From the cell containing the given text, extract its center point as [x, y] coordinate. 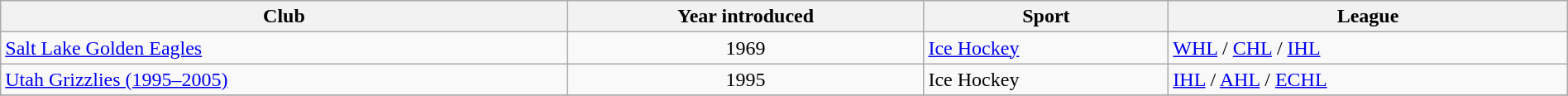
1995 [746, 79]
Club [284, 17]
1969 [746, 48]
Sport [1046, 17]
Salt Lake Golden Eagles [284, 48]
Utah Grizzlies (1995–2005) [284, 79]
WHL / CHL / IHL [1368, 48]
Year introduced [746, 17]
IHL / AHL / ECHL [1368, 79]
League [1368, 17]
